Locate the cell with the specified text and output its (X, Y) center coordinate. 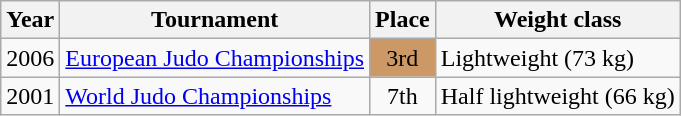
European Judo Championships (215, 58)
3rd (403, 58)
2001 (30, 96)
2006 (30, 58)
7th (403, 96)
Weight class (558, 20)
Lightweight (73 kg) (558, 58)
Half lightweight (66 kg) (558, 96)
Year (30, 20)
Place (403, 20)
World Judo Championships (215, 96)
Tournament (215, 20)
